Locate the cell with the specified text and output its (X, Y) center coordinate. 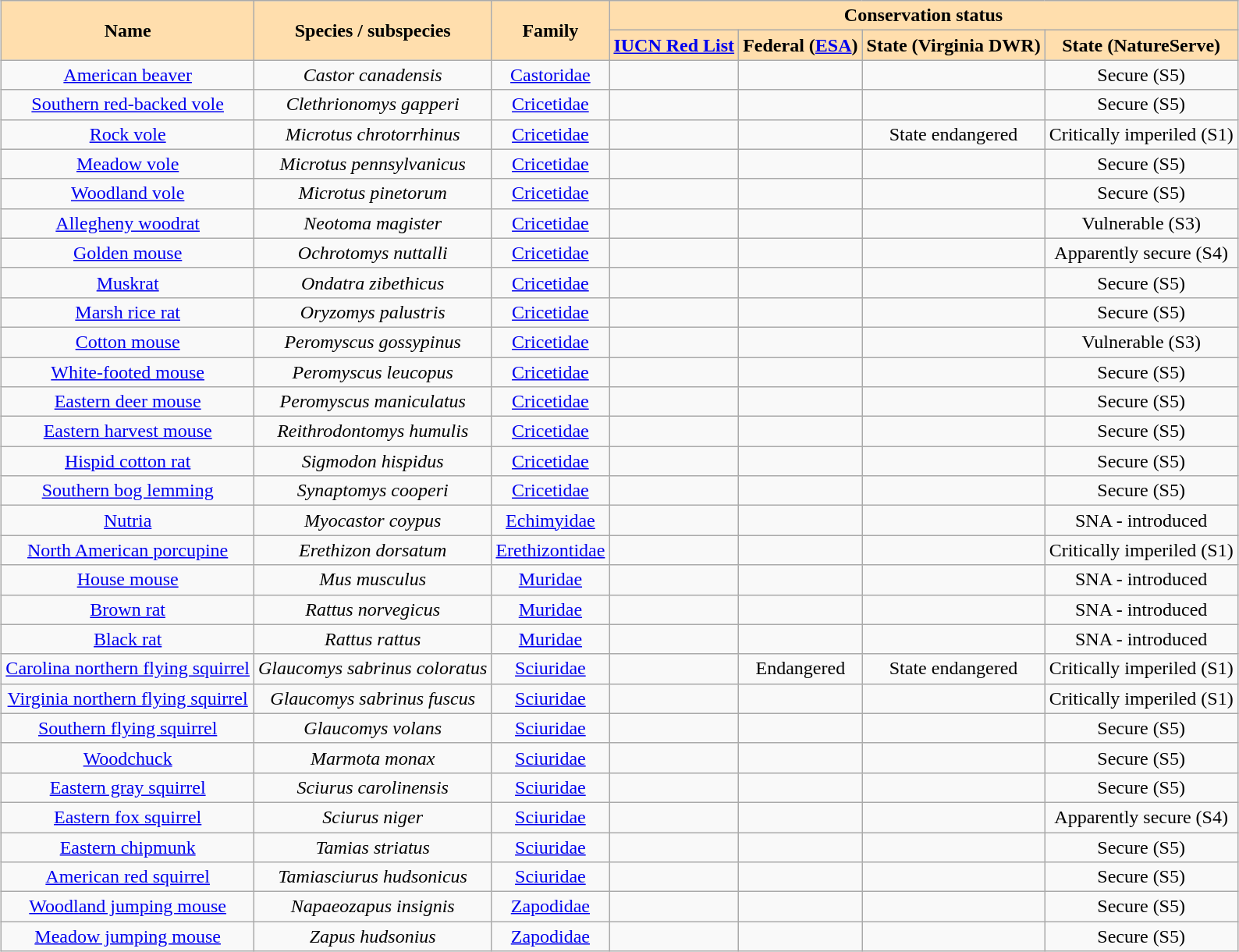
Microtus pinetorum (372, 194)
Carolina northern flying squirrel (128, 669)
Eastern gray squirrel (128, 787)
House mouse (128, 580)
IUCN Red List (674, 45)
Reithrodontomys humulis (372, 432)
Woodchuck (128, 758)
Oryzomys palustris (372, 312)
Species / subspecies (372, 30)
State (NatureServe) (1141, 45)
Glaucomys sabrinus coloratus (372, 669)
Family (551, 30)
Tamiasciurus hudsonicus (372, 877)
White-footed mouse (128, 372)
Eastern fox squirrel (128, 817)
Echimyidae (551, 520)
Marsh rice rat (128, 312)
Castoridae (551, 75)
Myocastor coypus (372, 520)
American red squirrel (128, 877)
Southern bog lemming (128, 491)
Erethizontidae (551, 550)
Meadow vole (128, 164)
Peromyscus maniculatus (372, 402)
Rock vole (128, 134)
Nutria (128, 520)
Brown rat (128, 609)
Southern flying squirrel (128, 728)
Conservation status (924, 16)
Rattus norvegicus (372, 609)
Woodland vole (128, 194)
Hispid cotton rat (128, 461)
Meadow jumping mouse (128, 936)
Allegheny woodrat (128, 223)
Erethizon dorsatum (372, 550)
Microtus pennsylvanicus (372, 164)
Name (128, 30)
Clethrionomys gapperi (372, 105)
Tamias striatus (372, 847)
Eastern harvest mouse (128, 432)
Synaptomys cooperi (372, 491)
Cotton mouse (128, 342)
Golden mouse (128, 253)
Castor canadensis (372, 75)
State (Virginia DWR) (953, 45)
Federal (ESA) (801, 45)
Neotoma magister (372, 223)
Peromyscus leucopus (372, 372)
American beaver (128, 75)
Peromyscus gossypinus (372, 342)
Microtus chrotorrhinus (372, 134)
Virginia northern flying squirrel (128, 698)
Ochrotomys nuttalli (372, 253)
Endangered (801, 669)
Sciurus carolinensis (372, 787)
Eastern deer mouse (128, 402)
Muskrat (128, 282)
Zapus hudsonius (372, 936)
Sigmodon hispidus (372, 461)
Mus musculus (372, 580)
Sciurus niger (372, 817)
Ondatra zibethicus (372, 282)
Rattus rattus (372, 639)
North American porcupine (128, 550)
Southern red-backed vole (128, 105)
Black rat (128, 639)
Napaeozapus insignis (372, 907)
Eastern chipmunk (128, 847)
Glaucomys sabrinus fuscus (372, 698)
Woodland jumping mouse (128, 907)
Marmota monax (372, 758)
Glaucomys volans (372, 728)
